Determine the [X, Y] coordinate at the center of the cell enclosing the given text.  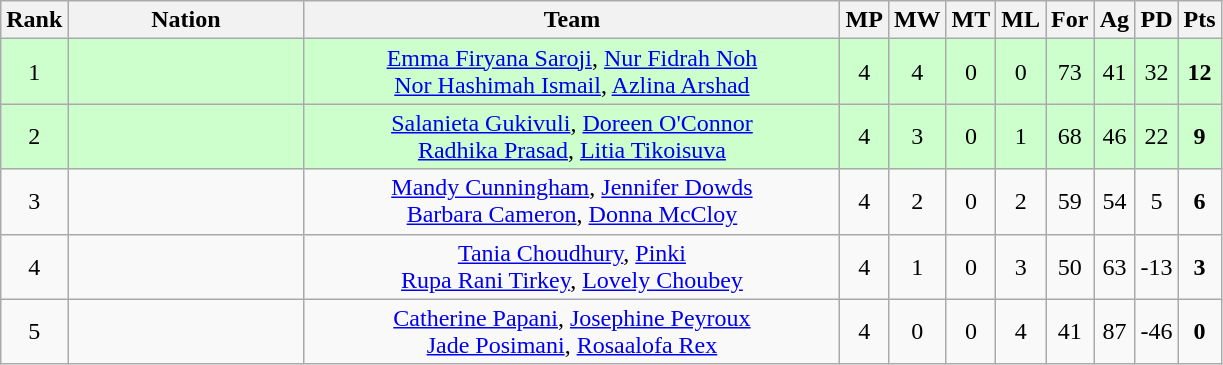
-13 [1156, 266]
Salanieta Gukivuli, Doreen O'ConnorRadhika Prasad, Litia Tikoisuva [572, 136]
9 [1200, 136]
-46 [1156, 332]
54 [1114, 202]
Team [572, 20]
Catherine Papani, Josephine PeyrouxJade Posimani, Rosaalofa Rex [572, 332]
Pts [1200, 20]
Emma Firyana Saroji, Nur Fidrah NohNor Hashimah Ismail, Azlina Arshad [572, 72]
22 [1156, 136]
50 [1070, 266]
59 [1070, 202]
73 [1070, 72]
MW [917, 20]
Mandy Cunningham, Jennifer Dowds Barbara Cameron, Donna McCloy [572, 202]
Nation [186, 20]
12 [1200, 72]
Tania Choudhury, Pinki Rupa Rani Tirkey, Lovely Choubey [572, 266]
32 [1156, 72]
6 [1200, 202]
Ag [1114, 20]
87 [1114, 332]
MT [971, 20]
46 [1114, 136]
ML [1021, 20]
63 [1114, 266]
MP [864, 20]
68 [1070, 136]
PD [1156, 20]
Rank [34, 20]
For [1070, 20]
